Capture the cell that displays the provided text and extract its (x, y) central coordinate. 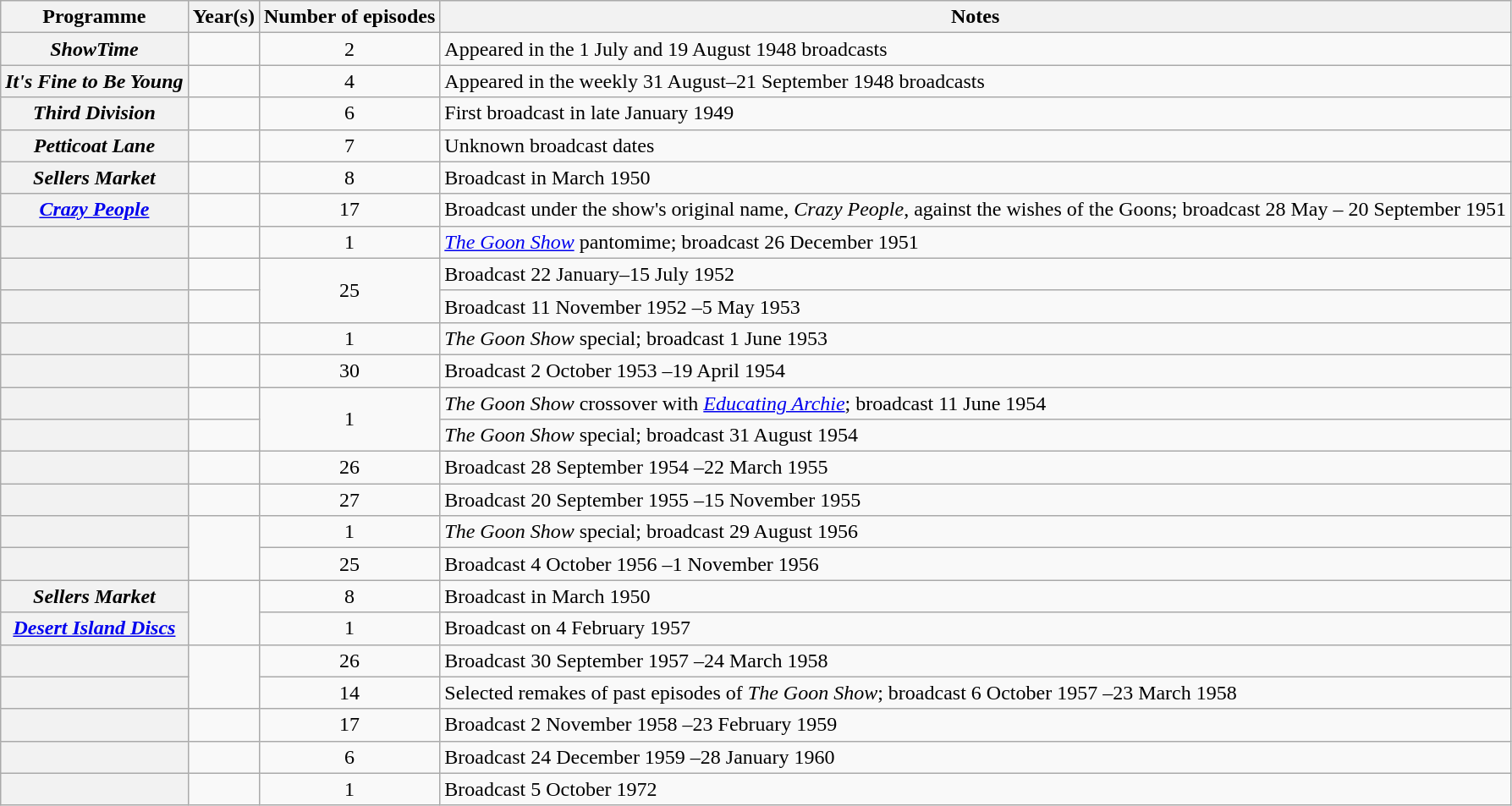
14 (349, 693)
The Goon Show special; broadcast 1 June 1953 (976, 338)
4 (349, 81)
Appeared in the weekly 31 August–21 September 1948 broadcasts (976, 81)
Broadcast under the show's original name, Crazy People, against the wishes of the Goons; broadcast 28 May – 20 September 1951 (976, 210)
It's Fine to Be Young (95, 81)
The Goon Show crossover with Educating Archie; broadcast 11 June 1954 (976, 403)
Selected remakes of past episodes of The Goon Show; broadcast 6 October 1957 –23 March 1958 (976, 693)
Broadcast 22 January–15 July 1952 (976, 274)
Number of episodes (349, 17)
7 (349, 145)
Broadcast 30 September 1957 –24 March 1958 (976, 661)
The Goon Show special; broadcast 31 August 1954 (976, 436)
30 (349, 370)
Third Division (95, 113)
The Goon Show pantomime; broadcast 26 December 1951 (976, 242)
Programme (95, 17)
Desert Island Discs (95, 628)
Broadcast 4 October 1956 –1 November 1956 (976, 564)
Appeared in the 1 July and 19 August 1948 broadcasts (976, 49)
Unknown broadcast dates (976, 145)
Broadcast 24 December 1959 –28 January 1960 (976, 757)
Broadcast 28 September 1954 –22 March 1955 (976, 468)
Notes (976, 17)
Broadcast 2 October 1953 –19 April 1954 (976, 370)
ShowTime (95, 49)
Broadcast 11 November 1952 –5 May 1953 (976, 306)
Broadcast on 4 February 1957 (976, 628)
Crazy People (95, 210)
27 (349, 500)
Broadcast 5 October 1972 (976, 789)
Petticoat Lane (95, 145)
2 (349, 49)
Broadcast 20 September 1955 –15 November 1955 (976, 500)
First broadcast in late January 1949 (976, 113)
Year(s) (223, 17)
Broadcast 2 November 1958 –23 February 1959 (976, 725)
The Goon Show special; broadcast 29 August 1956 (976, 532)
